Detect which cell encompasses the target text, then output its (X, Y) center coordinate. 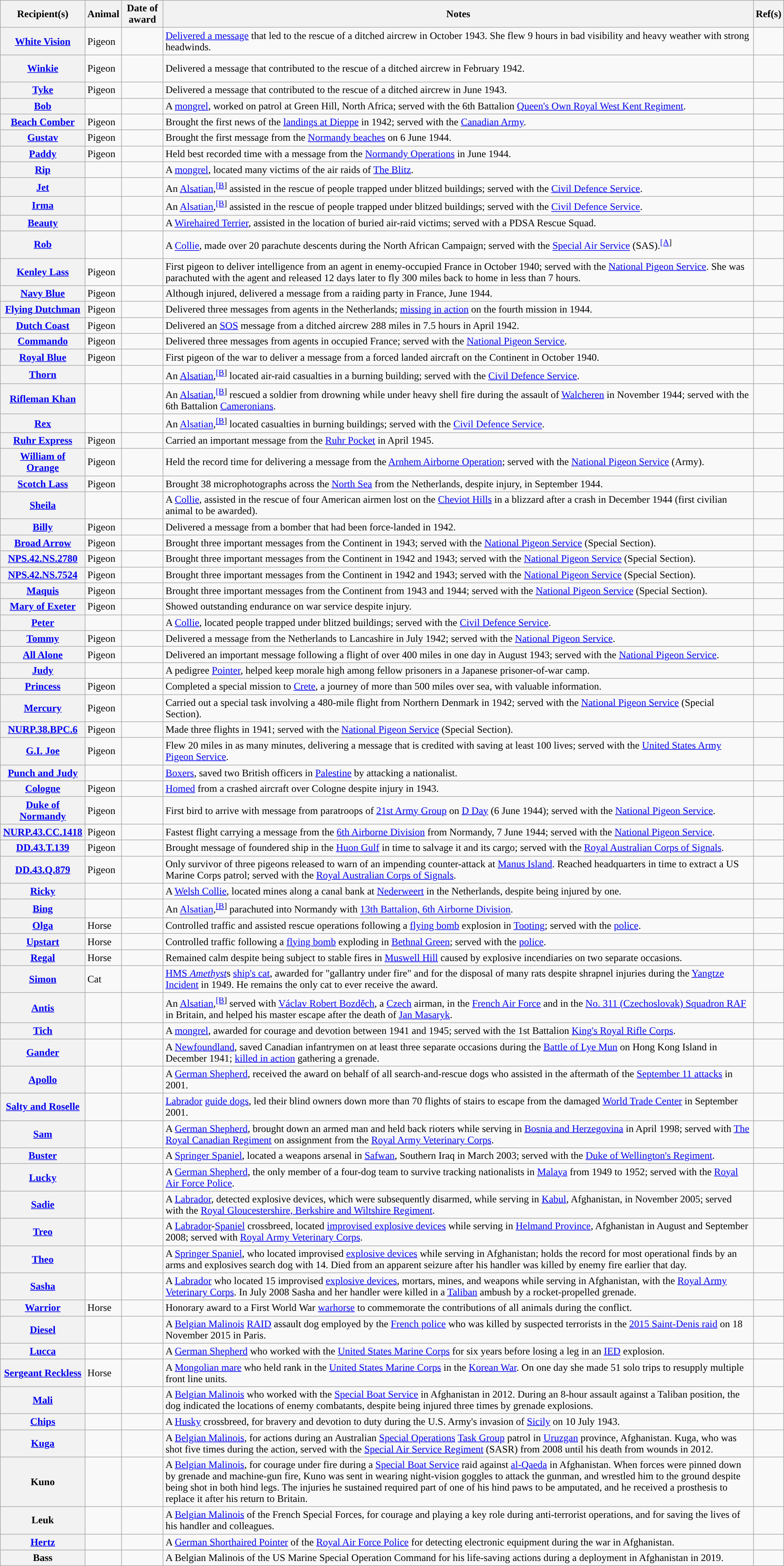
Notes (458, 14)
Tich (43, 1031)
Animal (103, 14)
Judy (43, 670)
Delivered a message from a bomber that had been force-landed in 1942. (458, 527)
A mongrel, awarded for courage and devotion between 1941 and 1945; served with the 1st Battalion King's Royal Rifle Corps. (458, 1031)
Warrior (43, 1308)
Although injured, delivered a message from a raiding party in France, June 1944. (458, 294)
Brought the first news of the landings at Dieppe in 1942; served with the Canadian Army. (458, 122)
Homed from a crashed aircraft over Cologne despite injury in 1943. (458, 789)
Delivered a message that contributed to the rescue of a ditched aircrew in June 1943. (458, 90)
Treo (43, 1232)
Labrador guide dogs, led their blind owners down more than 70 flights of stairs to escape from the damaged World Trade Center in September 2001. (458, 1107)
Apollo (43, 1080)
Leuk (43, 1521)
Ruhr Express (43, 441)
Cat (103, 979)
Tyke (43, 90)
NURP.38.BPC.6 (43, 730)
Mali (43, 1400)
Held best recorded time with a message from the Normandy Operations in June 1944. (458, 154)
Lucky (43, 1177)
Regal (43, 958)
Completed a special mission to Crete, a journey of more than 500 miles over sea, with valuable information. (458, 686)
NURP.43.CC.1418 (43, 832)
Boxers, saved two British officers in Palestine by attacking a nationalist. (458, 773)
Sam (43, 1134)
Sergeant Reckless (43, 1372)
Broad Arrow (43, 543)
Delivered three messages from agents in occupied France; served with the National Pigeon Service. (458, 341)
Beauty (43, 223)
Billy (43, 527)
Delivered an SOS message from a ditched aircrew 288 miles in 7.5 hours in April 1942. (458, 326)
William of Orange (43, 463)
Duke of Normandy (43, 810)
Controlled traffic following a flying bomb exploding in Bethnal Green; served with the police. (458, 942)
Brought message of foundered ship in the Huon Gulf in time to salvage it and its cargo; served with the Royal Australian Corps of Signals. (458, 848)
Fastest flight carrying a message from the 6th Airborne Division from Normandy, 7 June 1944; served with the National Pigeon Service. (458, 832)
Beach Comber (43, 122)
Bass (43, 1558)
All Alone (43, 654)
A German Shorthaired Pointer of the Royal Air Force Police for detecting electronic equipment during the war in Afghanistan. (458, 1542)
Commando (43, 341)
Recipient(s) (43, 14)
Rip (43, 170)
NPS.42.NS.7524 (43, 575)
Made three flights in 1941; served with the National Pigeon Service (Special Section). (458, 730)
Chips (43, 1422)
Brought three important messages from the Continent from 1943 and 1944; served with the National Pigeon Service (Special Section). (458, 591)
Flying Dutchman (43, 310)
Remained calm despite being subject to stable fires in Muswell Hill caused by explosive incendiaries on two separate occasions. (458, 958)
Diesel (43, 1330)
Carried out a special task involving a 480-mile flight from Northern Denmark in 1942; served with the National Pigeon Service (Special Section). (458, 708)
Kuga (43, 1444)
A German Shepherd who worked with the United States Marine Corps for six years before losing a leg in an IED explosion. (458, 1351)
Gustav (43, 138)
Hertz (43, 1542)
G.I. Joe (43, 752)
Punch and Judy (43, 773)
Bob (43, 106)
White Vision (43, 41)
Royal Blue (43, 357)
Navy Blue (43, 294)
Sheila (43, 505)
A Springer Spaniel, located a weapons arsenal in Safwan, Southern Iraq in March 2003; served with the Duke of Wellington's Regiment. (458, 1156)
Irma (43, 206)
Simon (43, 979)
Gander (43, 1052)
DD.43.T.139 (43, 848)
A Collie, located people trapped under blitzed buildings; served with the Civil Defence Service. (458, 623)
Mercury (43, 708)
Carried an important message from the Ruhr Pocket in April 1945. (458, 441)
Winkie (43, 69)
A pedigree Pointer, helped keep morale high among fellow prisoners in a Japanese prisoner-of-war camp. (458, 670)
A Husky crossbreed, for bravery and devotion to duty during the U.S. Army's invasion of Sicily on 10 July 1943. (458, 1422)
A Wirehaired Terrier, assisted in the location of buried air-raid victims; served with a PDSA Rescue Squad. (458, 223)
Delivered an important message following a flight of over 400 miles in one day in August 1943; served with the National Pigeon Service. (458, 654)
Jet (43, 187)
An Alsatian,[B] parachuted into Normandy with 13th Battalion, 6th Airborne Division. (458, 908)
Ref(s) (769, 14)
Thorn (43, 375)
Upstart (43, 942)
Delivered three messages from agents in the Netherlands; missing in action on the fourth mission in 1944. (458, 310)
NPS.42.NS.2780 (43, 559)
A mongrel, worked on patrol at Green Hill, North Africa; served with the 6th Battalion Queen's Own Royal West Kent Regiment. (458, 106)
Salty and Roselle (43, 1107)
Brought 38 microphotographs across the North Sea from the Netherlands, despite injury, in September 1944. (458, 484)
Held the record time for delivering a message from the Arnhem Airborne Operation; served with the National Pigeon Service (Army). (458, 463)
Lucca (43, 1351)
A Welsh Collie, located mines along a canal bank at Nederweert in the Netherlands, despite being injured by one. (458, 891)
Delivered a message that contributed to the rescue of a ditched aircrew in February 1942. (458, 69)
Date of award (142, 14)
A German Shepherd, received the award on behalf of all search-and-rescue dogs who assisted in the aftermath of the September 11 attacks in 2001. (458, 1080)
Scotch Lass (43, 484)
Bing (43, 908)
Kuno (43, 1482)
Olga (43, 926)
First bird to arrive with message from paratroops of 21st Army Group on D Day (6 June 1944); served with the National Pigeon Service. (458, 810)
Antis (43, 1008)
Maquis (43, 591)
Rifleman Khan (43, 399)
Peter (43, 623)
An Alsatian,[B] located casualties in burning buildings; served with the Civil Defence Service. (458, 423)
Rex (43, 423)
Delivered a message from the Netherlands to Lancashire in July 1942; served with the National Pigeon Service. (458, 638)
Rob (43, 245)
Brought the first message from the Normandy beaches on 6 June 1944. (458, 138)
Tommy (43, 638)
Paddy (43, 154)
First pigeon of the war to deliver a message from a forced landed aircraft on the Continent in October 1940. (458, 357)
Showed outstanding endurance on war service despite injury. (458, 607)
Controlled traffic and assisted rescue operations following a flying bomb explosion in Tooting; served with the police. (458, 926)
Theo (43, 1259)
DD.43.Q.879 (43, 870)
A Belgian Malinois of the US Marine Special Operation Command for his life-saving actions during a deployment in Afghanistan in 2019. (458, 1558)
A mongrel, located many victims of the air raids of The Blitz. (458, 170)
Kenley Lass (43, 272)
Buster (43, 1156)
A Collie, made over 20 parachute descents during the North African Campaign; served with the Special Air Service (SAS).[A] (458, 245)
Dutch Coast (43, 326)
An Alsatian,[B] located air-raid casualties in a burning building; served with the Civil Defence Service. (458, 375)
Mary of Exeter (43, 607)
Honorary award to a First World War warhorse to commemorate the contributions of all animals during the conflict. (458, 1308)
Brought three important messages from the Continent in 1943; served with the National Pigeon Service (Special Section). (458, 543)
Cologne (43, 789)
Princess (43, 686)
Ricky (43, 891)
Sasha (43, 1286)
Sadie (43, 1205)
